For the text-containing cell, return its midpoint in [x, y] coordinate format. 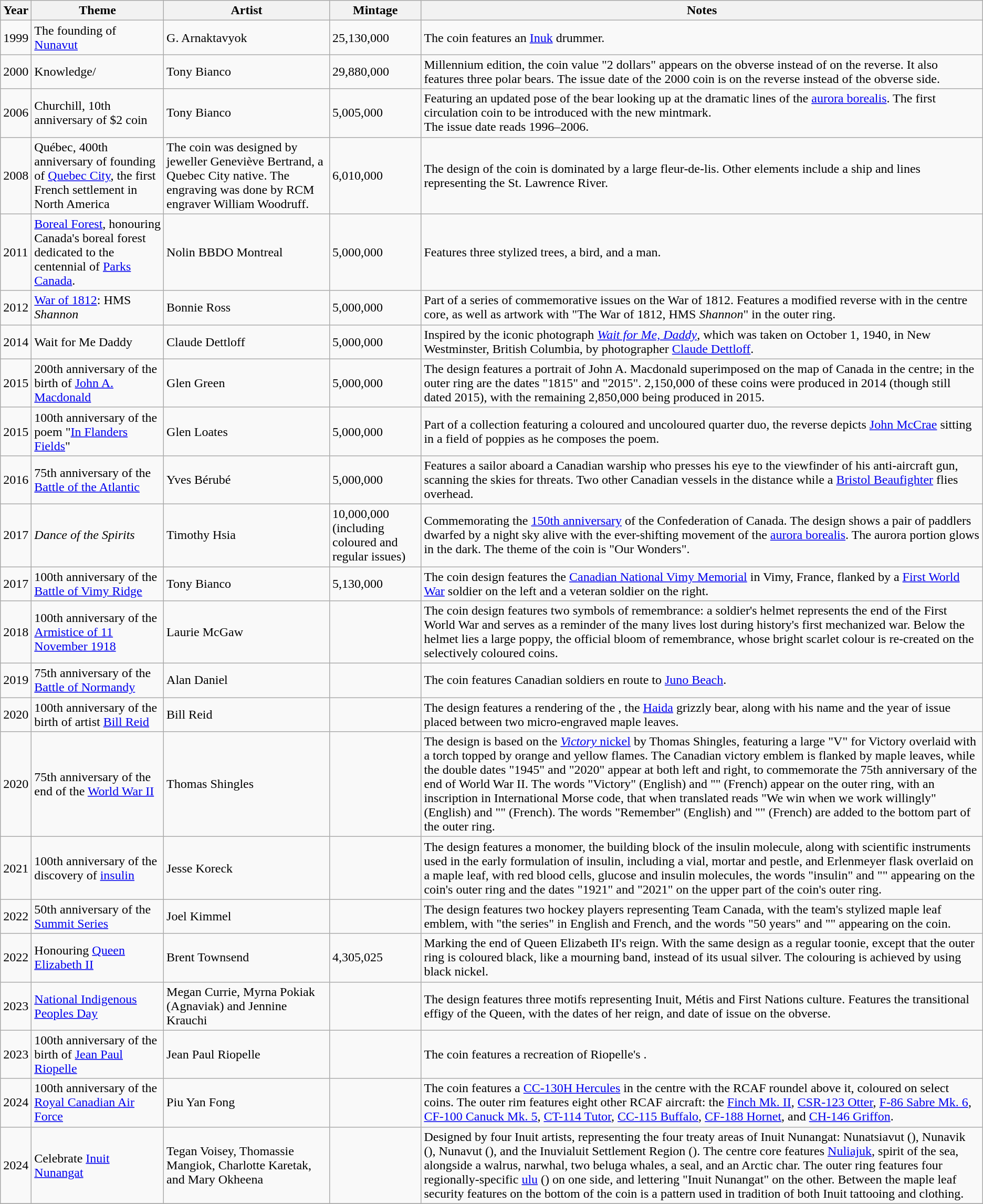
Knowledge/ [98, 71]
2021 [16, 868]
G. Arnaktavyok [247, 38]
Notes [702, 11]
100th anniversary of the Armistice of 11 November 1918 [98, 632]
Wait for Me Daddy [98, 341]
2019 [16, 681]
Tegan Voisey, Thomassie Mangiok, Charlotte Karetak, and Mary Okheena [247, 1165]
2006 [16, 113]
Theme [98, 11]
75th anniversary of the end of the World War II [98, 784]
Year [16, 11]
25,130,000 [375, 38]
War of 1812: HMS Shannon [98, 308]
The design of the coin is dominated by a large fleur-de-lis. Other elements include a ship and lines representing the St. Lawrence River. [702, 175]
2000 [16, 71]
Boreal Forest, honouring Canada's boreal forest dedicated to the centennial of Parks Canada. [98, 252]
Artist [247, 11]
Features three stylized trees, a bird, and a man. [702, 252]
Claude Dettloff [247, 341]
Churchill, 10th anniversary of $2 coin [98, 113]
Piu Yan Fong [247, 1103]
75th anniversary of the Battle of the Atlantic [98, 480]
2018 [16, 632]
Dance of the Spirits [98, 535]
Bonnie Ross [247, 308]
Celebrate Inuit Nunangat [98, 1165]
10,000,000 (including coloured and regular issues) [375, 535]
100th anniversary of the Royal Canadian Air Force [98, 1103]
Glen Green [247, 383]
Yves Bérubé [247, 480]
2012 [16, 308]
50th anniversary of the Summit Series [98, 916]
100th anniversary of the birth of Jean Paul Riopelle [98, 1054]
The coin was designed by jeweller Geneviève Bertrand, a Quebec City native. The engraving was done by RCM engraver William Woodruff. [247, 175]
Joel Kimmel [247, 916]
Québec, 400th anniversary of founding of Quebec City, the first French settlement in North America [98, 175]
The coin features Canadian soldiers en route to Juno Beach. [702, 681]
Jean Paul Riopelle [247, 1054]
6,010,000 [375, 175]
The coin features a recreation of Riopelle's . [702, 1054]
200th anniversary of the birth of John A. Macdonald [98, 383]
Glen Loates [247, 431]
100th anniversary of the birth of artist Bill Reid [98, 714]
1999 [16, 38]
Megan Currie, Myrna Pokiak (Agnaviak) and Jennine Krauchi [247, 1006]
Honouring Queen Elizabeth II [98, 958]
5,130,000 [375, 583]
Laurie McGaw [247, 632]
Jesse Koreck [247, 868]
100th anniversary of the poem "In Flanders Fields" [98, 431]
Thomas Shingles [247, 784]
100th anniversary of the Battle of Vimy Ridge [98, 583]
75th anniversary of the Battle of Normandy [98, 681]
5,005,000 [375, 113]
29,880,000 [375, 71]
The coin features an Inuk drummer. [702, 38]
Nolin BBDO Montreal [247, 252]
Brent Townsend [247, 958]
The founding of Nunavut [98, 38]
2014 [16, 341]
2016 [16, 480]
Timothy Hsia [247, 535]
Bill Reid [247, 714]
2011 [16, 252]
Mintage [375, 11]
2008 [16, 175]
Alan Daniel [247, 681]
4,305,025 [375, 958]
National Indigenous Peoples Day [98, 1006]
100th anniversary of the discovery of insulin [98, 868]
